Find where the given text appears and provide that cell's center as [X, Y] coordinate. 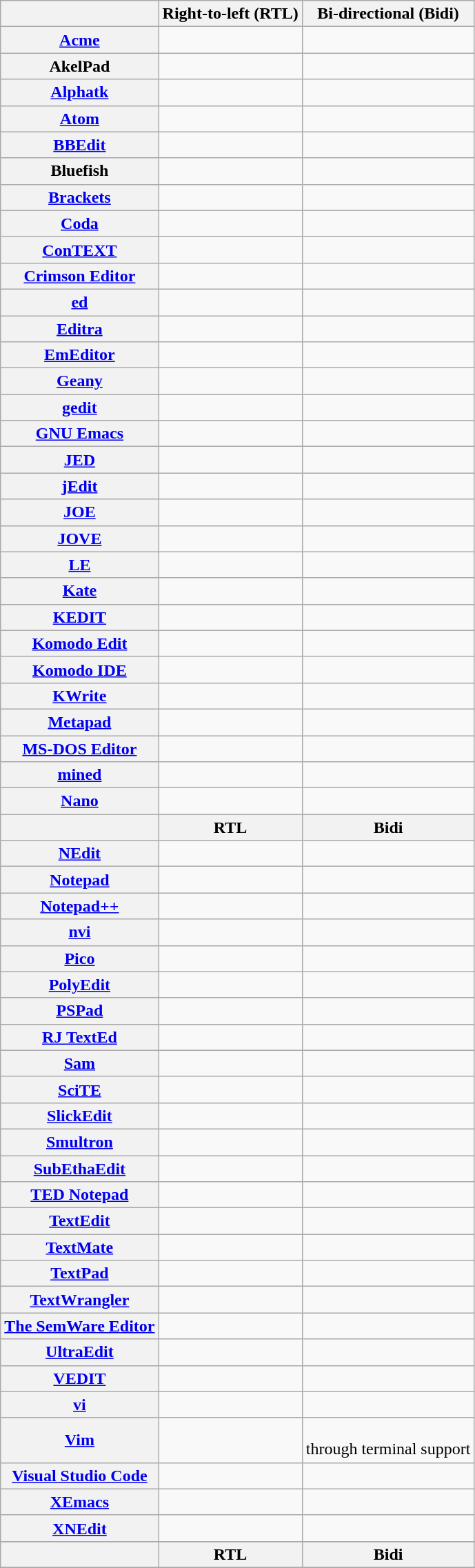
JOE [80, 512]
UltraEdit [80, 1352]
Bi-directional (Bidi) [388, 14]
VEDIT [80, 1378]
BBEdit [80, 145]
Right-to-left (RTL) [230, 14]
TextMate [80, 1247]
PolyEdit [80, 985]
Sam [80, 1063]
Smultron [80, 1142]
Geany [80, 381]
Acme [80, 40]
Coda [80, 223]
Visual Studio Code [80, 1476]
Vim [80, 1440]
KWrite [80, 696]
Bluefish [80, 171]
Komodo Edit [80, 643]
Nano [80, 801]
ConTEXT [80, 250]
ed [80, 302]
NEdit [80, 854]
Pico [80, 958]
Komodo IDE [80, 670]
JOVE [80, 539]
Notepad++ [80, 906]
Notepad [80, 880]
vi [80, 1405]
JED [80, 460]
mined [80, 775]
TextWrangler [80, 1300]
Kate [80, 591]
Metapad [80, 722]
TED Notepad [80, 1195]
GNU Emacs [80, 434]
XNEdit [80, 1528]
Atom [80, 119]
XEmacs [80, 1502]
gedit [80, 408]
SciTE [80, 1089]
Editra [80, 329]
LE [80, 565]
KEDIT [80, 617]
Brackets [80, 197]
EmEditor [80, 355]
through terminal support [388, 1440]
SlickEdit [80, 1116]
RJ TextEd [80, 1037]
Crimson Editor [80, 276]
jEdit [80, 486]
The SemWare Editor [80, 1326]
TextEdit [80, 1221]
MS-DOS Editor [80, 748]
SubEthaEdit [80, 1169]
Alphatk [80, 92]
nvi [80, 932]
TextPad [80, 1274]
AkelPad [80, 66]
PSPad [80, 1011]
